Find where the given text appears and provide that cell's center as [x, y] coordinate. 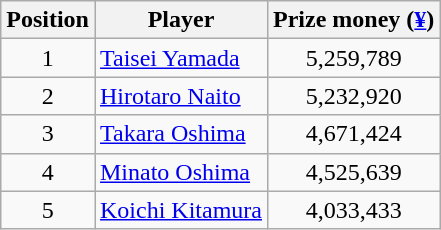
3 [48, 134]
Koichi Kitamura [180, 210]
Minato Oshima [180, 172]
5 [48, 210]
Taisei Yamada [180, 58]
5,232,920 [354, 96]
4,033,433 [354, 210]
1 [48, 58]
Position [48, 20]
Prize money (¥) [354, 20]
4,525,639 [354, 172]
4,671,424 [354, 134]
Hirotaro Naito [180, 96]
Takara Oshima [180, 134]
5,259,789 [354, 58]
4 [48, 172]
Player [180, 20]
2 [48, 96]
